Search for the cell housing the specified text and yield its [x, y] center coordinate. 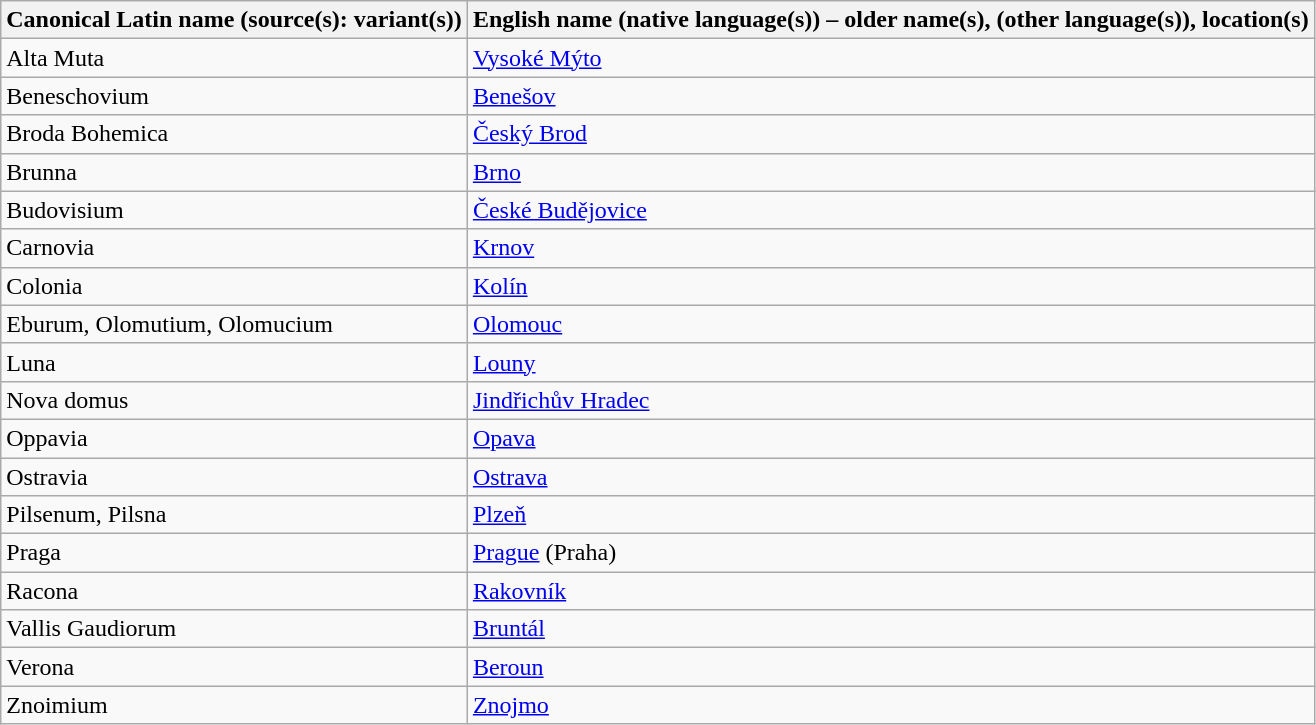
Vallis Gaudiorum [234, 629]
Ostravia [234, 477]
Praga [234, 553]
Rakovník [890, 591]
Opava [890, 438]
Krnov [890, 248]
Brunna [234, 172]
Prague (Praha) [890, 553]
Jindřichův Hradec [890, 400]
Louny [890, 362]
Znoimium [234, 705]
Vysoké Mýto [890, 58]
Nova domus [234, 400]
Bruntál [890, 629]
Verona [234, 667]
Beroun [890, 667]
Benešov [890, 96]
Znojmo [890, 705]
Oppavia [234, 438]
Ostrava [890, 477]
České Budějovice [890, 210]
Budovisium [234, 210]
Luna [234, 362]
Brno [890, 172]
Alta Muta [234, 58]
Pilsenum, Pilsna [234, 515]
Broda Bohemica [234, 134]
Kolín [890, 286]
Český Brod [890, 134]
Olomouc [890, 324]
Carnovia [234, 248]
Racona [234, 591]
English name (native language(s)) – older name(s), (other language(s)), location(s) [890, 20]
Beneschovium [234, 96]
Plzeň [890, 515]
Canonical Latin name (source(s): variant(s)) [234, 20]
Eburum, Olomutium, Olomucium [234, 324]
Colonia [234, 286]
